Scan for the cell matching the given text and deliver its [X, Y] coordinate at center. 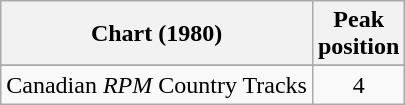
Canadian RPM Country Tracks [157, 85]
4 [358, 85]
Peakposition [358, 34]
Chart (1980) [157, 34]
